Output the (x, y) coordinate of the center of the cell containing the given text.  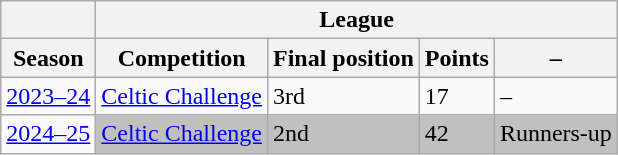
League (357, 20)
2nd (343, 134)
2024–25 (48, 134)
Runners-up (556, 134)
3rd (343, 96)
Points (456, 58)
Final position (343, 58)
Season (48, 58)
42 (456, 134)
17 (456, 96)
2023–24 (48, 96)
Competition (182, 58)
